Determine the (X, Y) coordinate at the center of the cell enclosing the given text.  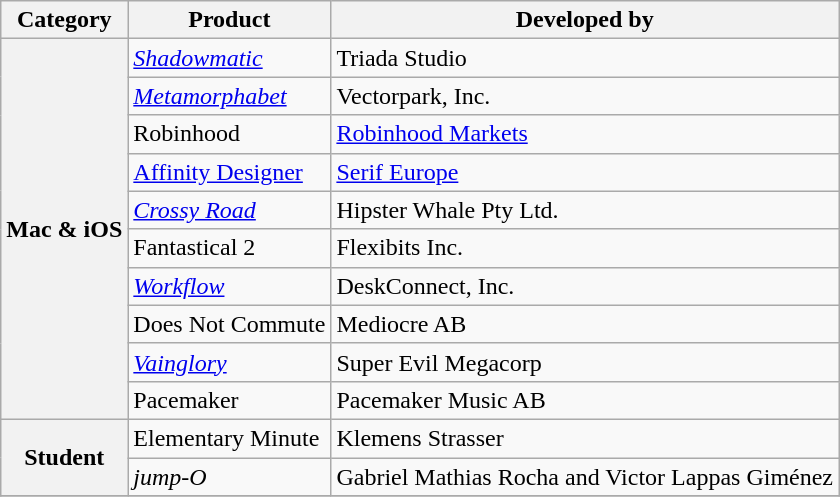
Vectorpark, Inc. (585, 96)
Does Not Commute (230, 324)
Pacemaker (230, 400)
Shadowmatic (230, 58)
Student (64, 457)
Mediocre AB (585, 324)
Robinhood Markets (585, 134)
Triada Studio (585, 58)
Product (230, 20)
Serif Europe (585, 172)
Hipster Whale Pty Ltd. (585, 210)
Gabriel Mathias Rocha and Victor Lappas Giménez (585, 477)
Flexibits Inc. (585, 248)
Mac & iOS (64, 230)
Klemens Strasser (585, 438)
Category (64, 20)
jump-O (230, 477)
Pacemaker Music AB (585, 400)
Elementary Minute (230, 438)
Developed by (585, 20)
Metamorphabet (230, 96)
Robinhood (230, 134)
DeskConnect, Inc. (585, 286)
Super Evil Megacorp (585, 362)
Affinity Designer (230, 172)
Fantastical 2 (230, 248)
Vainglory (230, 362)
Workflow (230, 286)
Crossy Road (230, 210)
